Return (x, y) of the center of cell containing provided text 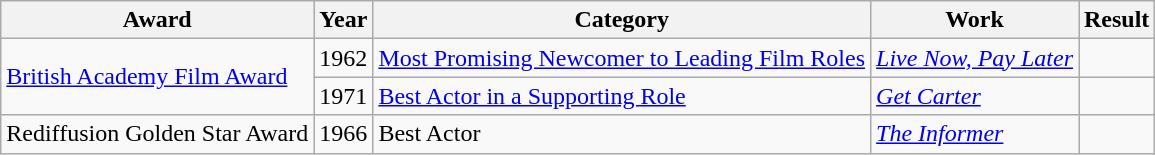
Work (975, 20)
1962 (344, 58)
Best Actor (622, 134)
Get Carter (975, 96)
Result (1116, 20)
The Informer (975, 134)
Award (158, 20)
Most Promising Newcomer to Leading Film Roles (622, 58)
1971 (344, 96)
1966 (344, 134)
British Academy Film Award (158, 77)
Year (344, 20)
Best Actor in a Supporting Role (622, 96)
Category (622, 20)
Live Now, Pay Later (975, 58)
Rediffusion Golden Star Award (158, 134)
